For the text-containing cell, return its midpoint in [X, Y] coordinate format. 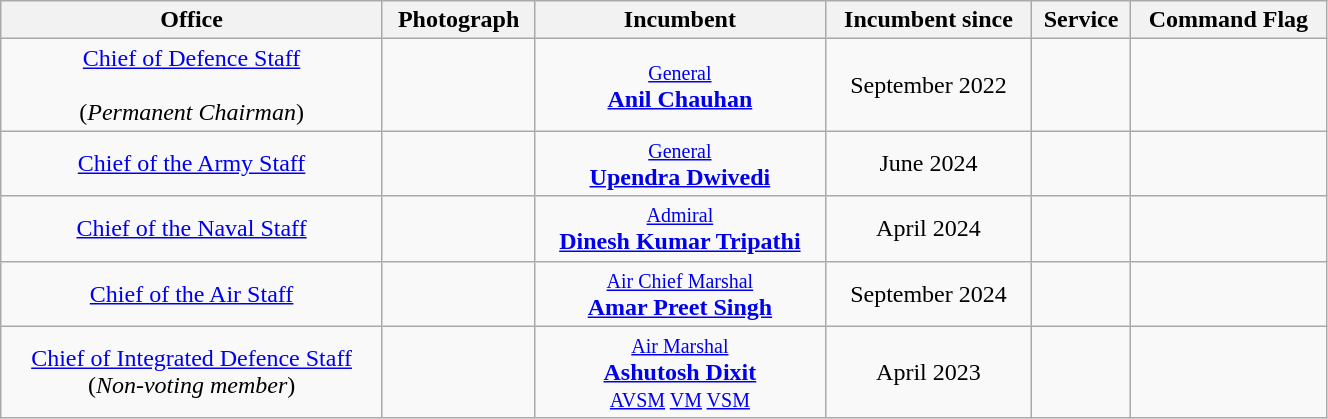
April 2023 [928, 372]
Chief of the Army Staff [192, 164]
GeneralAnil Chauhan [680, 85]
Incumbent since [928, 20]
GeneralUpendra Dwivedi [680, 164]
April 2024 [928, 228]
Service [1082, 20]
Office [192, 20]
September 2022 [928, 85]
Command Flag [1228, 20]
Chief of the Air Staff [192, 294]
Air Chief MarshalAmar Preet Singh [680, 294]
Chief of the Naval Staff [192, 228]
June 2024 [928, 164]
Chief of Defence Staff(Permanent Chairman) [192, 85]
September 2024 [928, 294]
Photograph [458, 20]
AdmiralDinesh Kumar Tripathi [680, 228]
Incumbent [680, 20]
Air MarshalAshutosh DixitAVSM VM VSM [680, 372]
Chief of Integrated Defence Staff(Non-voting member) [192, 372]
